Capture the cell that displays the provided text and extract its [x, y] central coordinate. 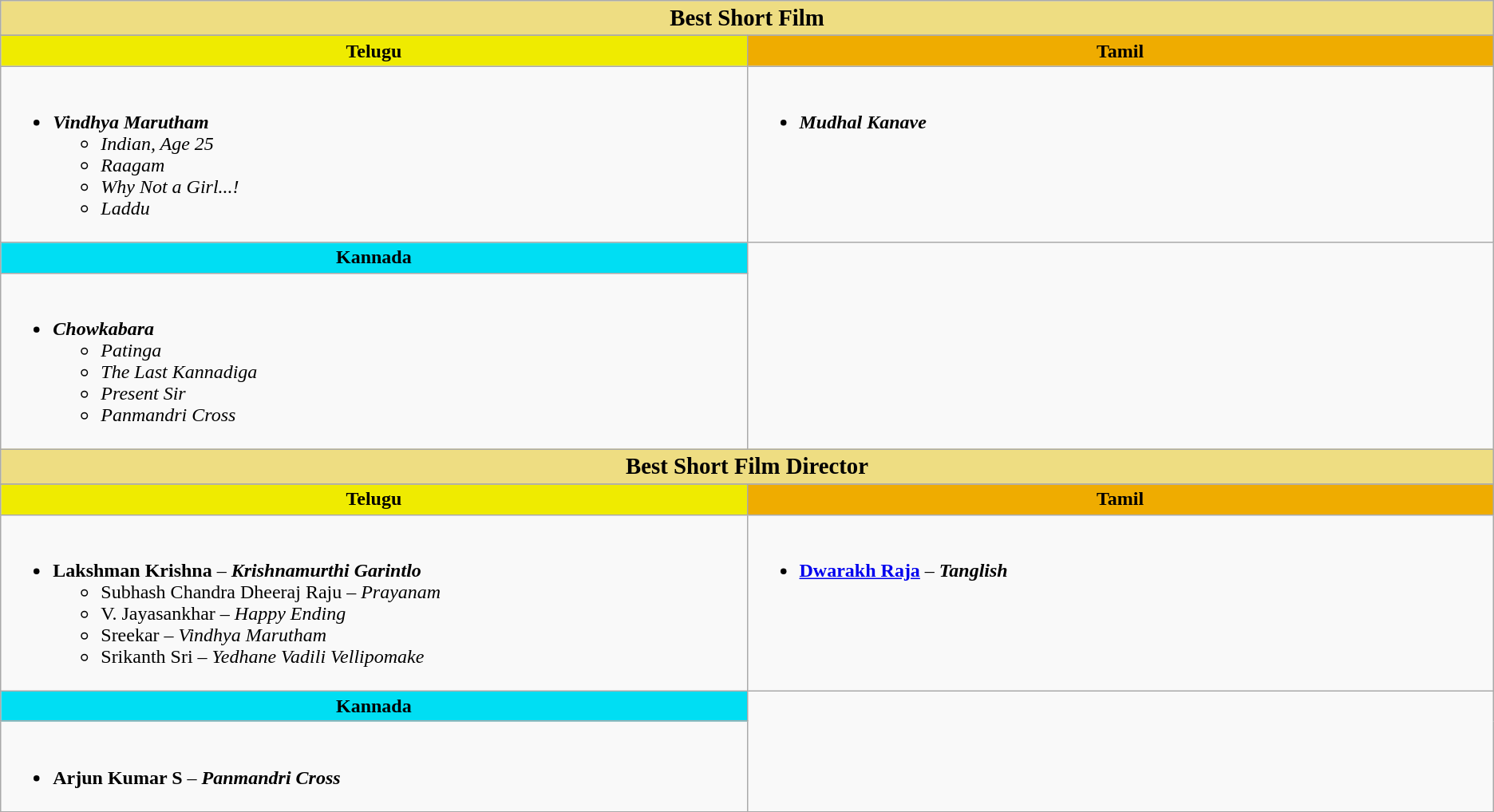
Best Short Film [747, 18]
Vindhya MaruthamIndian, Age 25RaagamWhy Not a Girl...!Laddu [373, 155]
Dwarakh Raja – Tanglish [1120, 603]
Arjun Kumar S – Panmandri Cross [373, 766]
ChowkabaraPatingaThe Last KannadigaPresent SirPanmandri Cross [373, 361]
Best Short Film Director [747, 467]
Mudhal Kanave [1120, 155]
